Output the [X, Y] coordinate of the center of the cell containing the given text.  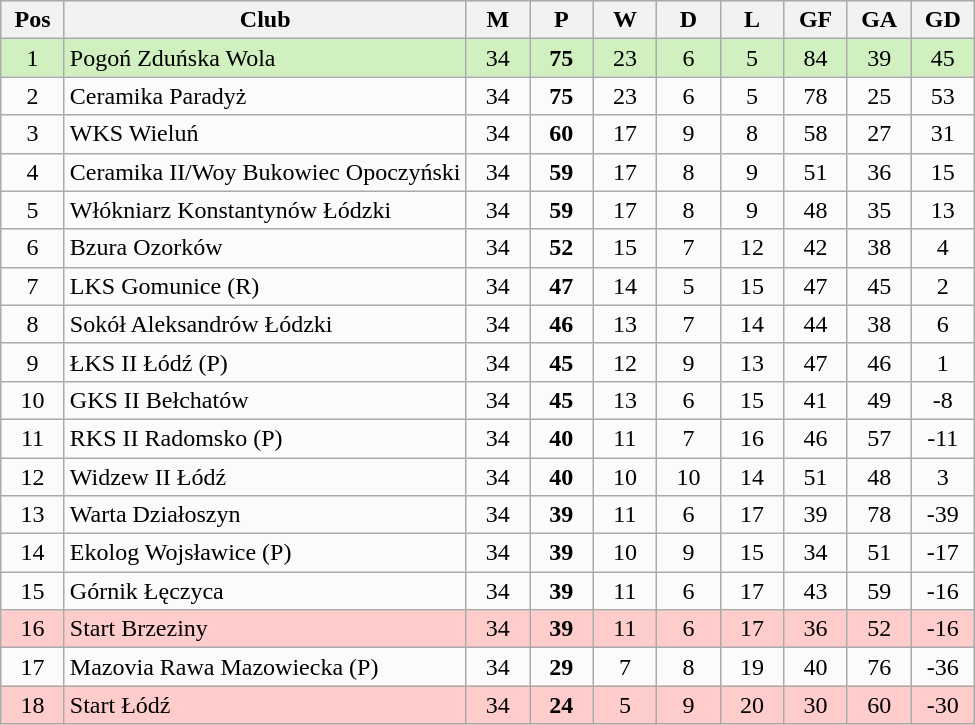
19 [752, 667]
49 [879, 400]
76 [879, 667]
Włókniarz Konstantynów Łódzki [265, 210]
29 [562, 667]
L [752, 20]
ŁKS II Łódź (P) [265, 362]
P [562, 20]
LKS Gomunice (R) [265, 286]
Pogoń Zduńska Wola [265, 58]
GD [943, 20]
-8 [943, 400]
RKS II Radomsko (P) [265, 438]
-11 [943, 438]
GA [879, 20]
41 [816, 400]
Bzura Ozorków [265, 248]
-17 [943, 553]
Ekolog Wojsławice (P) [265, 553]
Club [265, 20]
20 [752, 705]
84 [816, 58]
Widzew II Łódź [265, 477]
18 [33, 705]
M [498, 20]
-30 [943, 705]
WKS Wieluń [265, 134]
-39 [943, 515]
Górnik Łęczyca [265, 591]
Ceramika Paradyż [265, 96]
53 [943, 96]
D [689, 20]
Mazovia Rawa Mazowiecka (P) [265, 667]
31 [943, 134]
27 [879, 134]
Ceramika II/Woy Bukowiec Opoczyński [265, 172]
24 [562, 705]
44 [816, 324]
57 [879, 438]
-36 [943, 667]
25 [879, 96]
GF [816, 20]
35 [879, 210]
30 [816, 705]
Pos [33, 20]
W [625, 20]
58 [816, 134]
43 [816, 591]
GKS II Bełchatów [265, 400]
Start Łódź [265, 705]
Sokół Aleksandrów Łódzki [265, 324]
Warta Działoszyn [265, 515]
Start Brzeziny [265, 629]
42 [816, 248]
